Determine the (x, y) coordinate at the center of the cell enclosing the given text.  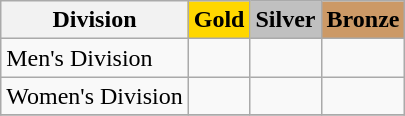
Division (94, 20)
Silver (286, 20)
Bronze (363, 20)
Gold (219, 20)
Women's Division (94, 96)
Men's Division (94, 58)
